Scan for the cell matching the given text and deliver its [X, Y] coordinate at center. 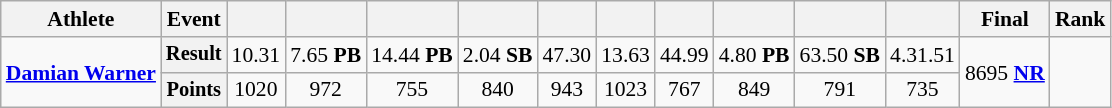
10.31 [256, 55]
14.44 PB [412, 55]
Athlete [81, 19]
735 [922, 90]
7.65 PB [326, 55]
Damian Warner [81, 72]
63.50 SB [840, 55]
13.63 [626, 55]
791 [840, 90]
8695 NR [1005, 72]
972 [326, 90]
767 [684, 90]
Points [194, 90]
Rank [1080, 19]
47.30 [568, 55]
44.99 [684, 55]
Final [1005, 19]
4.31.51 [922, 55]
Result [194, 55]
849 [754, 90]
943 [568, 90]
1023 [626, 90]
2.04 SB [498, 55]
Event [194, 19]
1020 [256, 90]
4.80 PB [754, 55]
840 [498, 90]
755 [412, 90]
